Locate the cell with the specified text and output its [X, Y] center coordinate. 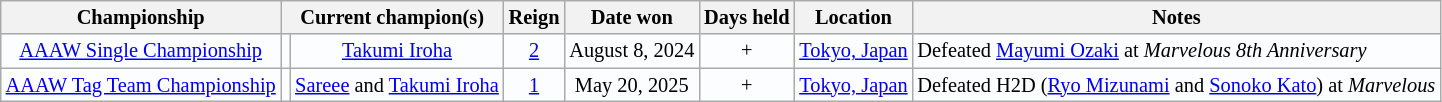
August 8, 2024 [632, 51]
Defeated Mayumi Ozaki at Marvelous 8th Anniversary [1176, 51]
Notes [1176, 17]
Reign [534, 17]
Date won [632, 17]
Championship [141, 17]
Current champion(s) [392, 17]
AAAW Tag Team Championship [141, 85]
Location [853, 17]
Defeated H2D (Ryo Mizunami and Sonoko Kato) at Marvelous [1176, 85]
2 [534, 51]
Takumi Iroha [396, 51]
May 20, 2025 [632, 85]
AAAW Single Championship [141, 51]
Days held [746, 17]
1 [534, 85]
Sareee and Takumi Iroha [396, 85]
